Determine the (X, Y) coordinate at the center of the cell enclosing the given text.  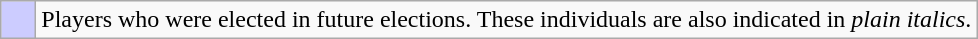
Players who were elected in future elections. These individuals are also indicated in plain italics. (506, 20)
